Extract the (x, y) coordinate from the center of the cell holding the provided text.  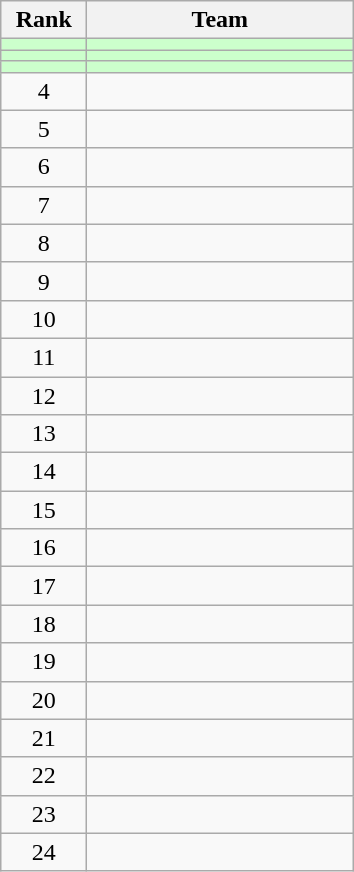
15 (44, 510)
4 (44, 91)
7 (44, 205)
17 (44, 586)
16 (44, 548)
14 (44, 472)
23 (44, 814)
Rank (44, 20)
6 (44, 167)
19 (44, 662)
21 (44, 738)
20 (44, 700)
8 (44, 243)
5 (44, 129)
10 (44, 319)
9 (44, 281)
11 (44, 357)
Team (220, 20)
13 (44, 434)
18 (44, 624)
24 (44, 852)
12 (44, 395)
22 (44, 776)
